Extract the (x, y) coordinate from the center of the cell holding the provided text.  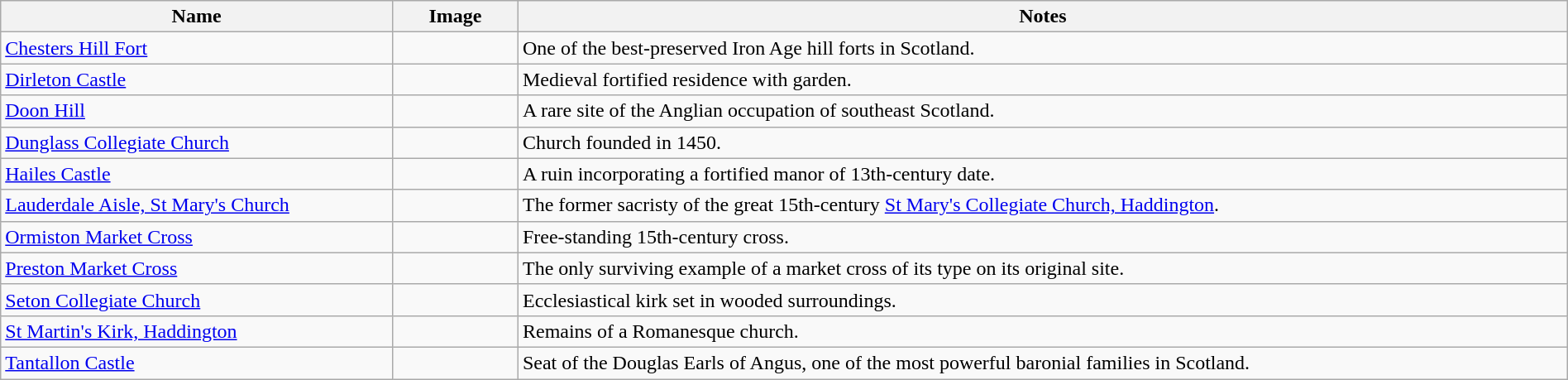
Dunglass Collegiate Church (197, 142)
A ruin incorporating a fortified manor of 13th-century date. (1042, 174)
Dirleton Castle (197, 79)
Ormiston Market Cross (197, 237)
Church founded in 1450. (1042, 142)
The former sacristy of the great 15th-century St Mary's Collegiate Church, Haddington. (1042, 205)
Seton Collegiate Church (197, 300)
Image (455, 17)
Doon Hill (197, 111)
Ecclesiastical kirk set in wooded surroundings. (1042, 300)
Hailes Castle (197, 174)
The only surviving example of a market cross of its type on its original site. (1042, 268)
Name (197, 17)
Chesters Hill Fort (197, 48)
Lauderdale Aisle, St Mary's Church (197, 205)
Notes (1042, 17)
One of the best-preserved Iron Age hill forts in Scotland. (1042, 48)
Tantallon Castle (197, 363)
Remains of a Romanesque church. (1042, 331)
A rare site of the Anglian occupation of southeast Scotland. (1042, 111)
St Martin's Kirk, Haddington (197, 331)
Seat of the Douglas Earls of Angus, one of the most powerful baronial families in Scotland. (1042, 363)
Free-standing 15th-century cross. (1042, 237)
Medieval fortified residence with garden. (1042, 79)
Preston Market Cross (197, 268)
